Return the (x, y) coordinate for the center point of the cell that contains the specified text.  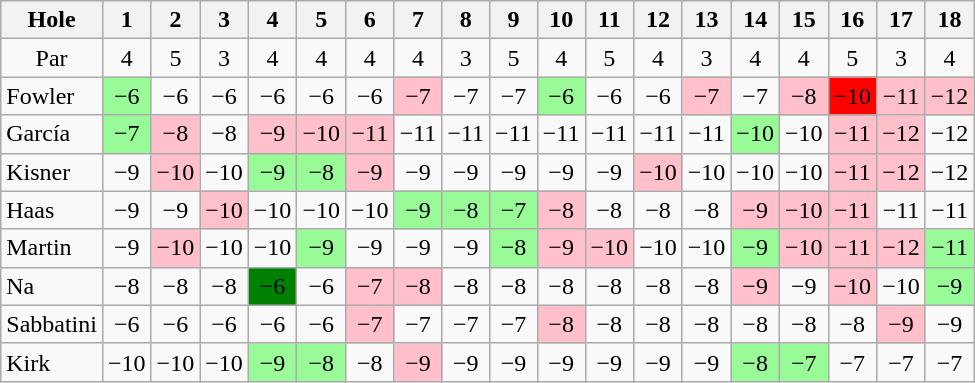
14 (756, 20)
12 (658, 20)
Haas (52, 210)
García (52, 134)
Kisner (52, 172)
Sabbatini (52, 324)
10 (561, 20)
Fowler (52, 96)
11 (610, 20)
8 (466, 20)
15 (804, 20)
9 (514, 20)
2 (176, 20)
1 (126, 20)
16 (852, 20)
13 (706, 20)
6 (370, 20)
Par (52, 58)
Martin (52, 248)
Kirk (52, 362)
18 (950, 20)
Na (52, 286)
Hole (52, 20)
7 (418, 20)
17 (902, 20)
